For the text-containing cell, return its midpoint in (x, y) coordinate format. 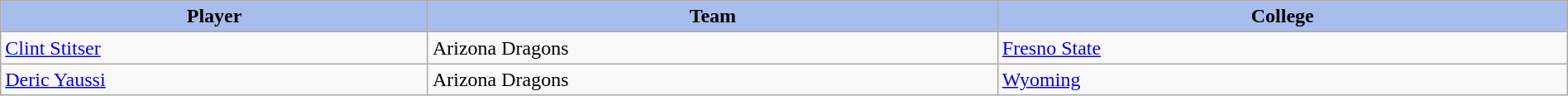
Team (713, 17)
Clint Stitser (215, 48)
Fresno State (1282, 48)
Deric Yaussi (215, 79)
Wyoming (1282, 79)
Player (215, 17)
College (1282, 17)
